Pinpoint the cell where the given text exists, returning its [X, Y] midpoint coordinate. 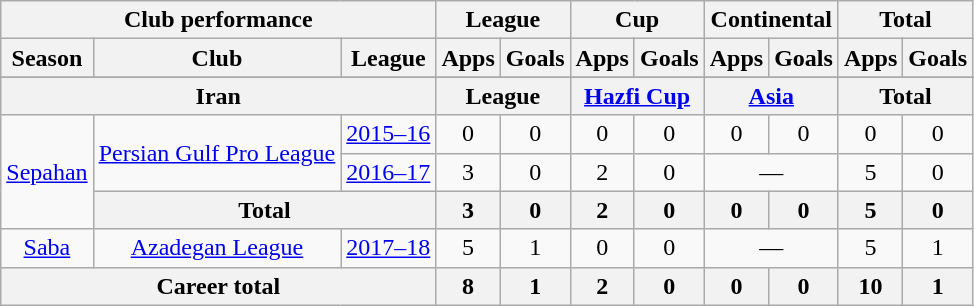
Iran [218, 96]
Club performance [218, 20]
Club [217, 58]
10 [870, 286]
Cup [637, 20]
Asia [771, 96]
Saba [47, 248]
2017–18 [388, 248]
8 [468, 286]
Season [47, 58]
Continental [771, 20]
2016–17 [388, 172]
2015–16 [388, 134]
Persian Gulf Pro League [217, 153]
Hazfi Cup [637, 96]
Career total [218, 286]
Azadegan League [217, 248]
Sepahan [47, 172]
